Capture the cell that displays the provided text and extract its (X, Y) central coordinate. 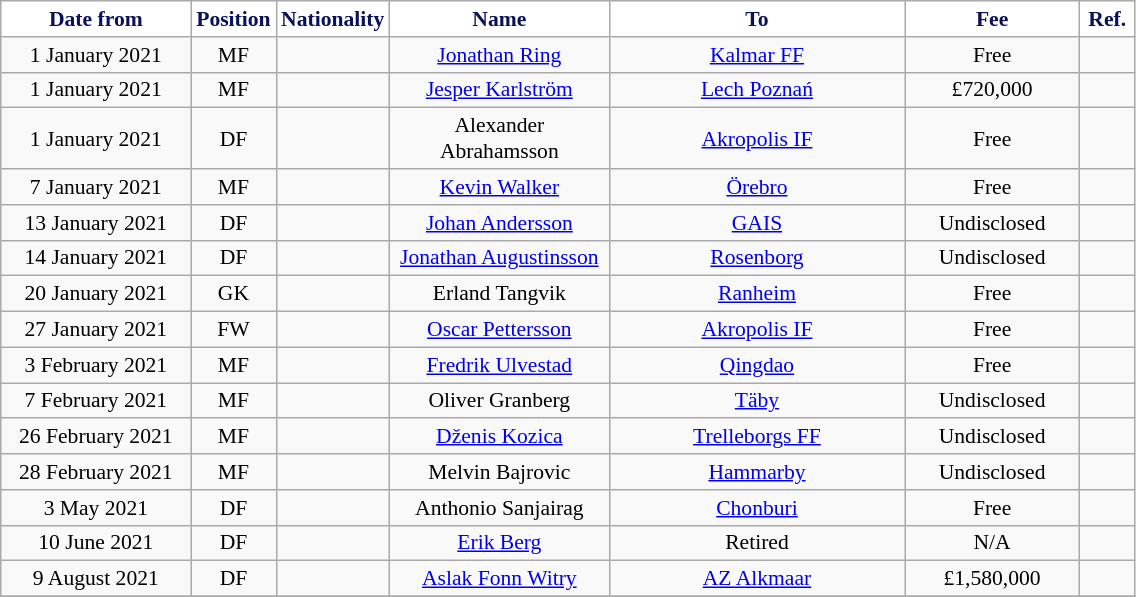
N/A (992, 543)
Jonathan Augustinsson (499, 258)
Fee (992, 19)
Nationality (332, 19)
To (756, 19)
26 February 2021 (96, 437)
3 February 2021 (96, 365)
Date from (96, 19)
Lech Poznań (756, 90)
Rosenborg (756, 258)
Kevin Walker (499, 187)
Erland Tangvik (499, 294)
Trelleborgs FF (756, 437)
20 January 2021 (96, 294)
Örebro (756, 187)
Retired (756, 543)
Oscar Pettersson (499, 330)
14 January 2021 (96, 258)
Anthonio Sanjairag (499, 508)
7 January 2021 (96, 187)
GAIS (756, 223)
Fredrik Ulvestad (499, 365)
Ref. (1108, 19)
9 August 2021 (96, 579)
Alexander Abrahamsson (499, 138)
28 February 2021 (96, 472)
FW (234, 330)
Jesper Karlström (499, 90)
Position (234, 19)
13 January 2021 (96, 223)
Dženis Kozica (499, 437)
Jonathan Ring (499, 55)
Qingdao (756, 365)
Johan Andersson (499, 223)
Ranheim (756, 294)
£1,580,000 (992, 579)
Oliver Granberg (499, 401)
Kalmar FF (756, 55)
AZ Alkmaar (756, 579)
Name (499, 19)
7 February 2021 (96, 401)
Täby (756, 401)
10 June 2021 (96, 543)
3 May 2021 (96, 508)
27 January 2021 (96, 330)
GK (234, 294)
Chonburi (756, 508)
£720,000 (992, 90)
Melvin Bajrovic (499, 472)
Erik Berg (499, 543)
Aslak Fonn Witry (499, 579)
Hammarby (756, 472)
